Detect which cell encompasses the target text, then output its (X, Y) center coordinate. 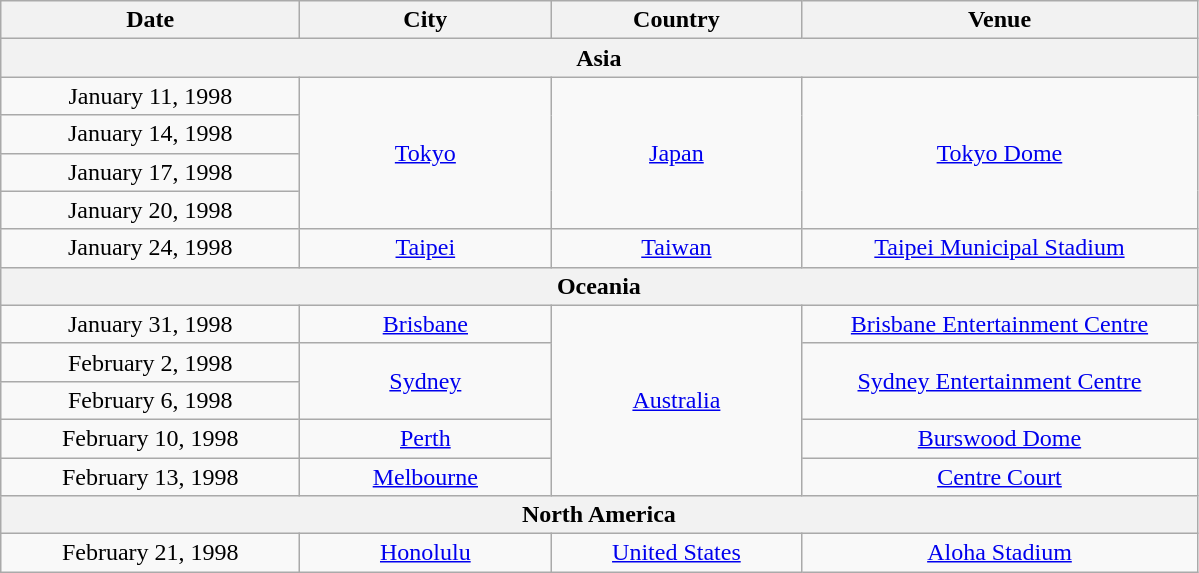
February 10, 1998 (150, 438)
Country (676, 20)
January 20, 1998 (150, 210)
Tokyo Dome (1000, 153)
February 13, 1998 (150, 477)
Date (150, 20)
Japan (676, 153)
Honolulu (426, 553)
January 17, 1998 (150, 172)
United States (676, 553)
Sydney Entertainment Centre (1000, 381)
January 24, 1998 (150, 248)
Oceania (599, 286)
Burswood Dome (1000, 438)
Australia (676, 400)
Melbourne (426, 477)
February 6, 1998 (150, 400)
North America (599, 515)
Taipei Municipal Stadium (1000, 248)
City (426, 20)
Aloha Stadium (1000, 553)
February 21, 1998 (150, 553)
January 31, 1998 (150, 324)
Centre Court (1000, 477)
Taiwan (676, 248)
Sydney (426, 381)
Brisbane Entertainment Centre (1000, 324)
Taipei (426, 248)
January 14, 1998 (150, 134)
Tokyo (426, 153)
Venue (1000, 20)
Perth (426, 438)
February 2, 1998 (150, 362)
Asia (599, 58)
Brisbane (426, 324)
January 11, 1998 (150, 96)
